Capture the cell that displays the provided text and extract its (X, Y) central coordinate. 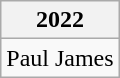
Paul James (60, 58)
2022 (60, 20)
